Capture the cell that displays the provided text and extract its [x, y] central coordinate. 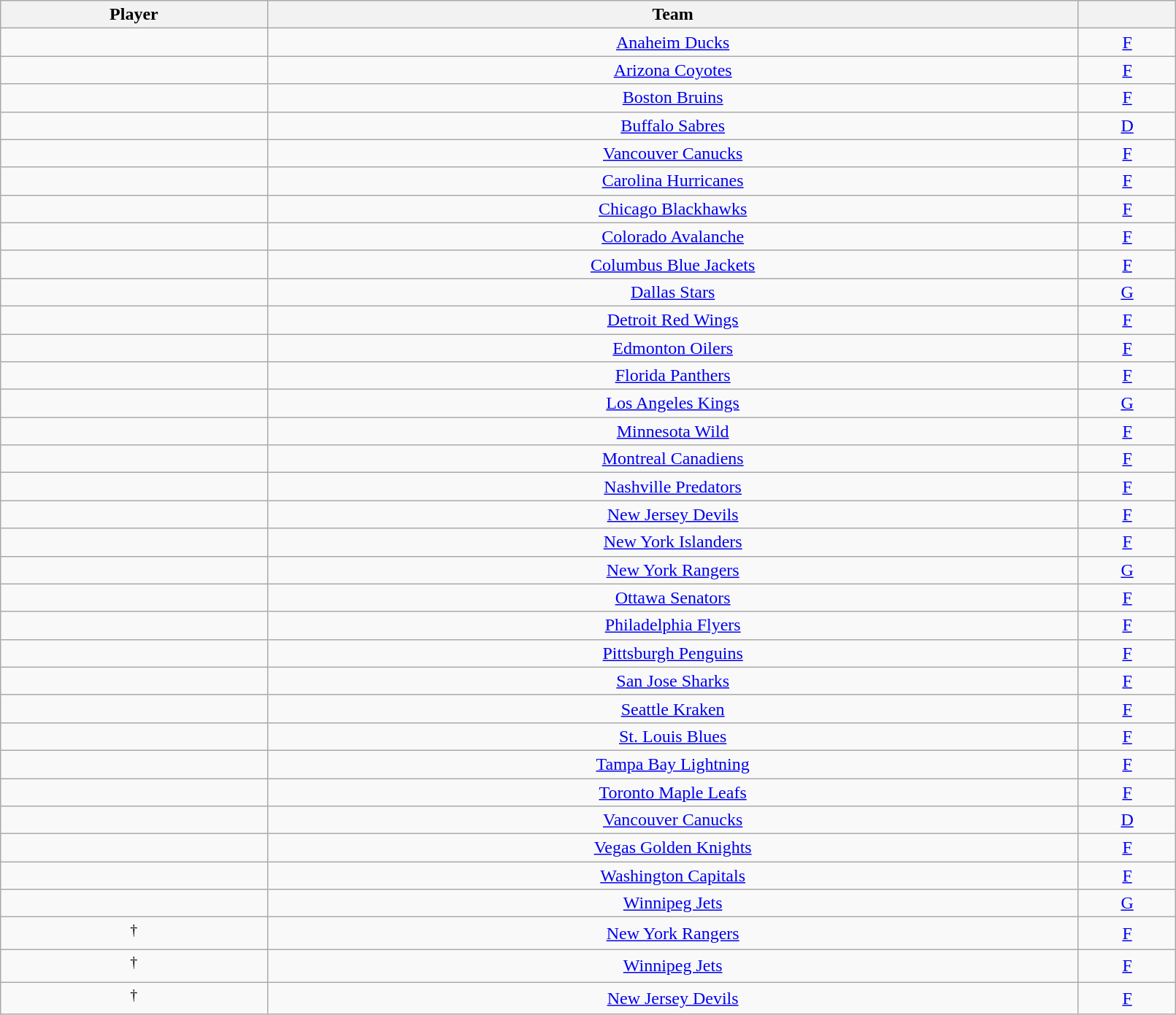
Arizona Coyotes [673, 70]
Chicago Blackhawks [673, 209]
San Jose Sharks [673, 681]
Seattle Kraken [673, 709]
Anaheim Ducks [673, 42]
Team [673, 15]
St. Louis Blues [673, 736]
Vegas Golden Knights [673, 848]
Florida Panthers [673, 376]
Edmonton Oilers [673, 348]
Dallas Stars [673, 292]
Nashville Predators [673, 487]
Colorado Avalanche [673, 236]
Pittsburgh Penguins [673, 653]
Los Angeles Kings [673, 404]
Philadelphia Flyers [673, 625]
Minnesota Wild [673, 431]
Boston Bruins [673, 98]
Washington Capitals [673, 876]
Columbus Blue Jackets [673, 264]
Montreal Canadiens [673, 459]
New York Islanders [673, 542]
Carolina Hurricanes [673, 181]
Ottawa Senators [673, 598]
Tampa Bay Lightning [673, 764]
Buffalo Sabres [673, 126]
Toronto Maple Leafs [673, 792]
Detroit Red Wings [673, 320]
Player [134, 15]
